Return the [X, Y] coordinate for the center point of the cell that contains the specified text.  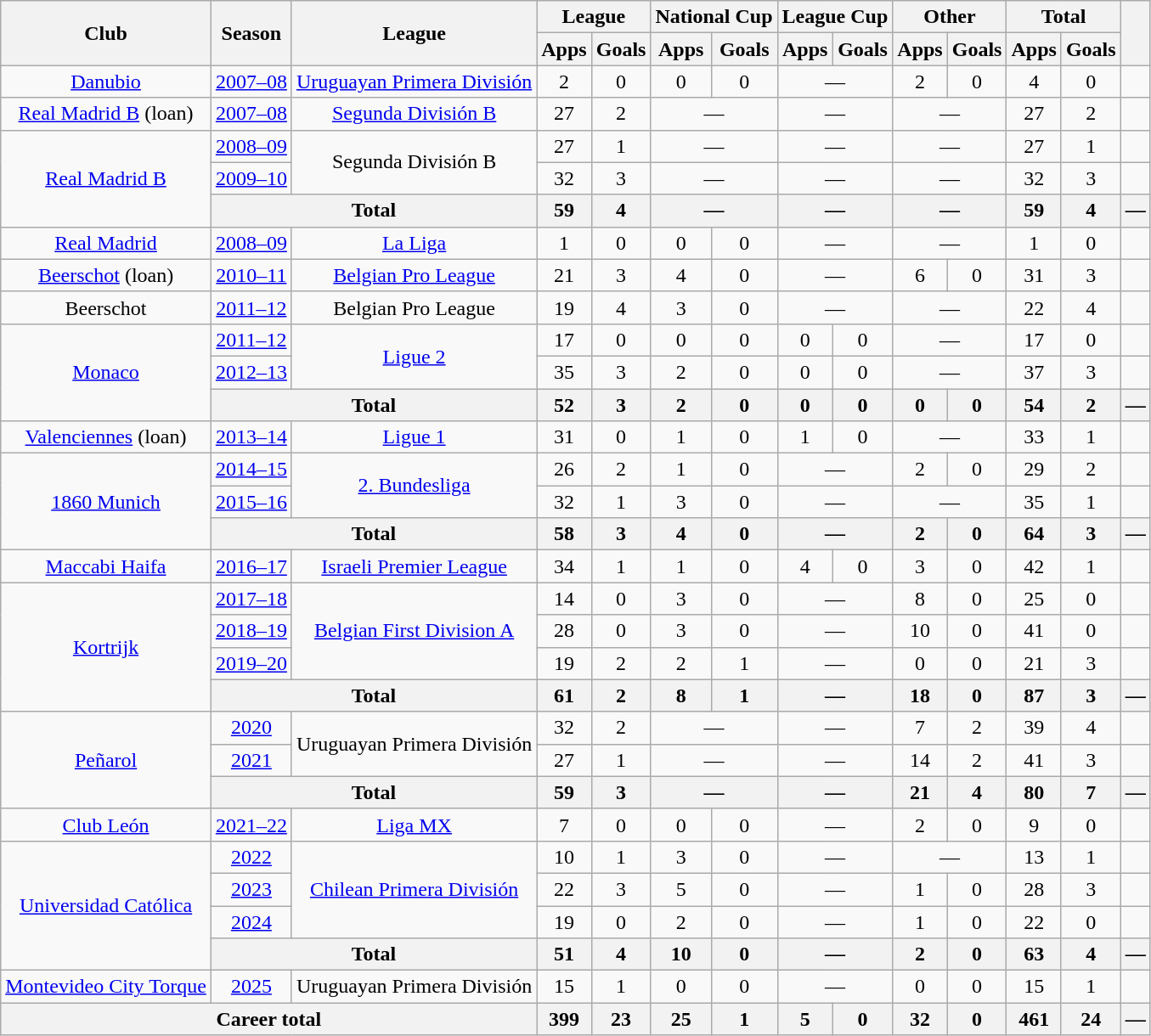
24 [1091, 1019]
2018–19 [251, 631]
2016–17 [251, 566]
42 [1034, 566]
Belgian First Division A [414, 631]
Real Madrid B (loan) [106, 114]
Beerschot (loan) [106, 275]
37 [1034, 372]
6 [920, 275]
2. Bundesliga [414, 486]
Montevideo City Torque [106, 987]
13 [1034, 857]
Monaco [106, 372]
2025 [251, 987]
39 [1034, 728]
Chilean Primera División [414, 889]
Israeli Premier League [414, 566]
Maccabi Haifa [106, 566]
2022 [251, 857]
63 [1034, 954]
Club León [106, 825]
Kortrijk [106, 647]
87 [1034, 695]
2009–10 [251, 178]
2023 [251, 889]
Peñarol [106, 760]
Danubio [106, 82]
34 [564, 566]
26 [564, 470]
52 [564, 405]
Season [251, 33]
2020 [251, 728]
33 [1034, 437]
Other [950, 17]
2017–18 [251, 599]
La Liga [414, 243]
Valenciennes (loan) [106, 437]
2014–15 [251, 470]
Beerschot [106, 307]
51 [564, 954]
9 [1034, 825]
23 [621, 1019]
64 [1034, 534]
Real Madrid B [106, 178]
2010–11 [251, 275]
Career total [268, 1019]
1860 Munich [106, 502]
18 [920, 695]
54 [1034, 405]
Club [106, 33]
National Cup [714, 17]
29 [1034, 470]
Ligue 2 [414, 356]
2012–13 [251, 372]
2013–14 [251, 437]
Ligue 1 [414, 437]
80 [1034, 792]
58 [564, 534]
Liga MX [414, 825]
461 [1034, 1019]
2024 [251, 921]
61 [564, 695]
2021–22 [251, 825]
2021 [251, 760]
Real Madrid [106, 243]
2019–20 [251, 663]
Universidad Católica [106, 905]
399 [564, 1019]
League Cup [835, 17]
2015–16 [251, 502]
